Search for the cell housing the specified text and yield its (x, y) center coordinate. 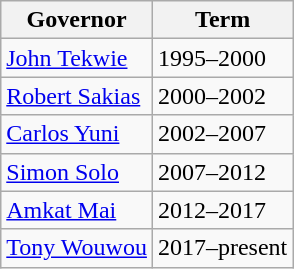
1995–2000 (222, 58)
Robert Sakias (77, 96)
Amkat Mai (77, 210)
Carlos Yuni (77, 134)
Simon Solo (77, 172)
2002–2007 (222, 134)
Term (222, 20)
Governor (77, 20)
2017–present (222, 248)
Tony Wouwou (77, 248)
John Tekwie (77, 58)
2000–2002 (222, 96)
2007–2012 (222, 172)
2012–2017 (222, 210)
